For the text-containing cell, return its midpoint in (X, Y) coordinate format. 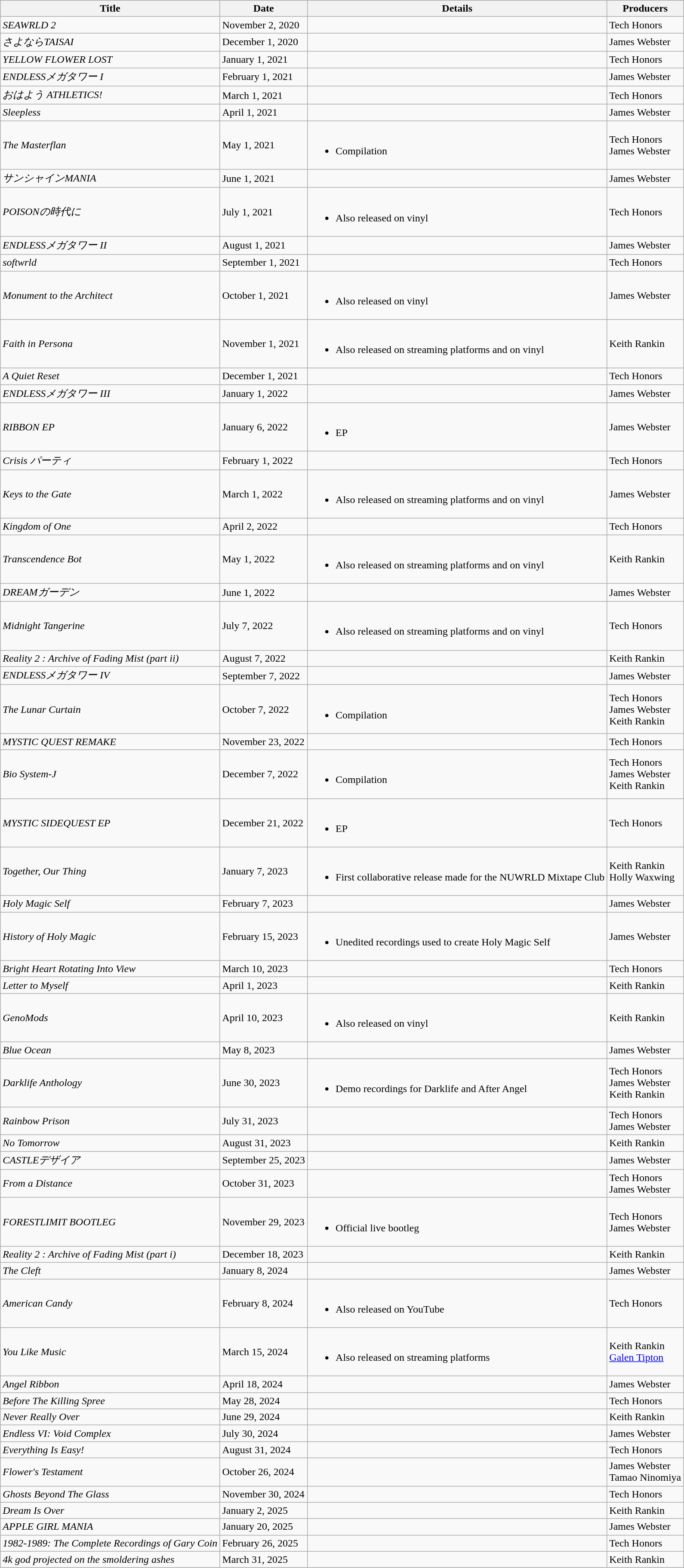
April 18, 2024 (264, 1384)
The Lunar Curtain (110, 709)
Letter to Myself (110, 985)
Bio System-J (110, 774)
May 28, 2024 (264, 1401)
January 8, 2024 (264, 1270)
March 1, 2022 (264, 494)
Details (457, 9)
September 7, 2022 (264, 676)
Kingdom of One (110, 526)
1982-1989: The Complete Recordings of Gary Coin (110, 1543)
GenoMods (110, 1017)
March 10, 2023 (264, 969)
APPLE GIRL MANIA (110, 1527)
January 1, 2021 (264, 59)
Blue Ocean (110, 1050)
August 31, 2024 (264, 1450)
Sleepless (110, 113)
Keys to the Gate (110, 494)
May 1, 2022 (264, 559)
March 31, 2025 (264, 1559)
Never Really Over (110, 1417)
November 1, 2021 (264, 344)
Producers (645, 9)
December 18, 2023 (264, 1254)
American Candy (110, 1303)
April 1, 2023 (264, 985)
June 1, 2021 (264, 179)
August 31, 2023 (264, 1143)
The Cleft (110, 1270)
You Like Music (110, 1352)
Dream Is Over (110, 1510)
July 7, 2022 (264, 626)
ENDLESSメガタワー IV (110, 676)
Darklife Anthology (110, 1083)
February 26, 2025 (264, 1543)
Holy Magic Self (110, 904)
Together, Our Thing (110, 871)
さよならTAISAI (110, 42)
Everything Is Easy! (110, 1450)
February 15, 2023 (264, 936)
サンシャインMANIA (110, 179)
The Masterflan (110, 145)
Flower's Testament (110, 1472)
MYSTIC SIDEQUEST EP (110, 823)
Rainbow Prison (110, 1121)
ENDLESSメガタワー II (110, 245)
Keith RankinHolly Waxwing (645, 871)
July 31, 2023 (264, 1121)
YELLOW FLOWER LOST (110, 59)
Official live bootleg (457, 1222)
October 1, 2021 (264, 295)
POISONの時代に (110, 212)
Also released on YouTube (457, 1303)
November 30, 2024 (264, 1494)
October 31, 2023 (264, 1183)
James WebsterTamao Ninomiya (645, 1472)
DREAMガーデン (110, 592)
June 1, 2022 (264, 592)
Keith RankinGalen Tipton (645, 1352)
January 7, 2023 (264, 871)
ENDLESSメガタワー I (110, 77)
September 25, 2023 (264, 1161)
April 2, 2022 (264, 526)
December 1, 2021 (264, 376)
February 1, 2022 (264, 461)
Demo recordings for Darklife and After Angel (457, 1083)
Unedited recordings used to create Holy Magic Self (457, 936)
Faith in Persona (110, 344)
SEAWRLD 2 (110, 25)
January 20, 2025 (264, 1527)
April 1, 2021 (264, 113)
Reality 2 : Archive of Fading Mist (part i) (110, 1254)
December 1, 2020 (264, 42)
Ghosts Beyond The Glass (110, 1494)
March 1, 2021 (264, 95)
July 1, 2021 (264, 212)
Endless VI: Void Complex (110, 1433)
May 1, 2021 (264, 145)
December 21, 2022 (264, 823)
August 1, 2021 (264, 245)
July 30, 2024 (264, 1433)
October 7, 2022 (264, 709)
March 15, 2024 (264, 1352)
A Quiet Reset (110, 376)
June 29, 2024 (264, 1417)
November 29, 2023 (264, 1222)
November 23, 2022 (264, 742)
Bright Heart Rotating Into View (110, 969)
4k god projected on the smoldering ashes (110, 1559)
MYSTIC QUEST REMAKE (110, 742)
February 8, 2024 (264, 1303)
Title (110, 9)
Crisis パーティ (110, 461)
June 30, 2023 (264, 1083)
おはよう ATHLETICS! (110, 95)
From a Distance (110, 1183)
April 10, 2023 (264, 1017)
October 26, 2024 (264, 1472)
ENDLESSメガタワー III (110, 394)
November 2, 2020 (264, 25)
History of Holy Magic (110, 936)
August 7, 2022 (264, 658)
Before The Killing Spree (110, 1401)
Also released on streaming platforms (457, 1352)
First collaborative release made for the NUWRLD Mixtape Club (457, 871)
Angel Ribbon (110, 1384)
May 8, 2023 (264, 1050)
FORESTLIMIT BOOTLEG (110, 1222)
January 1, 2022 (264, 394)
softwrld (110, 263)
February 1, 2021 (264, 77)
No Tomorrow (110, 1143)
CASTLEデザイア (110, 1161)
February 7, 2023 (264, 904)
Transcendence Bot (110, 559)
December 7, 2022 (264, 774)
Date (264, 9)
Midnight Tangerine (110, 626)
January 2, 2025 (264, 1510)
September 1, 2021 (264, 263)
RIBBON EP (110, 427)
Monument to the Architect (110, 295)
January 6, 2022 (264, 427)
Reality 2 : Archive of Fading Mist (part ii) (110, 658)
